Scan for the cell matching the given text and deliver its (x, y) coordinate at center. 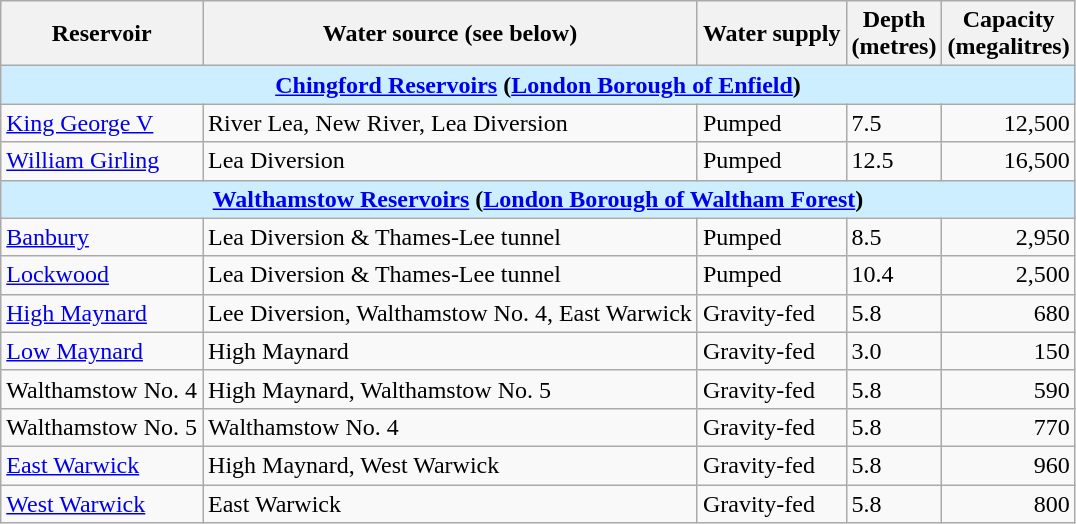
680 (1008, 313)
800 (1008, 503)
12,500 (1008, 123)
10.4 (894, 275)
Low Maynard (102, 351)
William Girling (102, 161)
7.5 (894, 123)
Walthamstow Reservoirs (London Borough of Waltham Forest) (538, 199)
2,950 (1008, 237)
High Maynard, Walthamstow No. 5 (450, 389)
150 (1008, 351)
12.5 (894, 161)
Lee Diversion, Walthamstow No. 4, East Warwick (450, 313)
Banbury (102, 237)
Water supply (772, 34)
770 (1008, 427)
Water source (see below) (450, 34)
Depth(metres) (894, 34)
High Maynard, West Warwick (450, 465)
16,500 (1008, 161)
Capacity(megalitres) (1008, 34)
8.5 (894, 237)
Lockwood (102, 275)
Lea Diversion (450, 161)
590 (1008, 389)
960 (1008, 465)
Walthamstow No. 5 (102, 427)
3.0 (894, 351)
Chingford Reservoirs (London Borough of Enfield) (538, 85)
West Warwick (102, 503)
Reservoir (102, 34)
King George V (102, 123)
River Lea, New River, Lea Diversion (450, 123)
2,500 (1008, 275)
